Detect which cell encompasses the target text, then output its (X, Y) center coordinate. 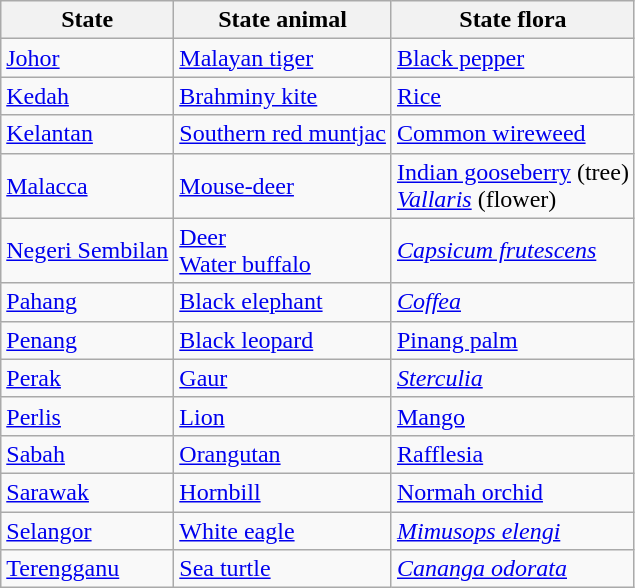
State flora (512, 20)
Kedah (88, 96)
Rice (512, 96)
Sterculia (512, 378)
Gaur (283, 378)
Brahminy kite (283, 96)
Penang (88, 340)
White eagle (283, 531)
Pinang palm (512, 340)
Malacca (88, 186)
Selangor (88, 531)
Perak (88, 378)
Orangutan (283, 454)
Coffea (512, 302)
Common wireweed (512, 134)
Johor (88, 58)
Perlis (88, 416)
Black pepper (512, 58)
Terengganu (88, 569)
State animal (283, 20)
Sarawak (88, 492)
Lion (283, 416)
Black elephant (283, 302)
Pahang (88, 302)
Mango (512, 416)
Mimusops elengi (512, 531)
Mouse-deer (283, 186)
Capsicum frutescens (512, 250)
Sea turtle (283, 569)
Normah orchid (512, 492)
Malayan tiger (283, 58)
Southern red muntjac (283, 134)
Rafflesia (512, 454)
Hornbill (283, 492)
DeerWater buffalo (283, 250)
Black leopard (283, 340)
Sabah (88, 454)
Indian gooseberry (tree)Vallaris (flower) (512, 186)
Cananga odorata (512, 569)
State (88, 20)
Kelantan (88, 134)
Negeri Sembilan (88, 250)
